Find where the given text appears and provide that cell's center as (X, Y) coordinate. 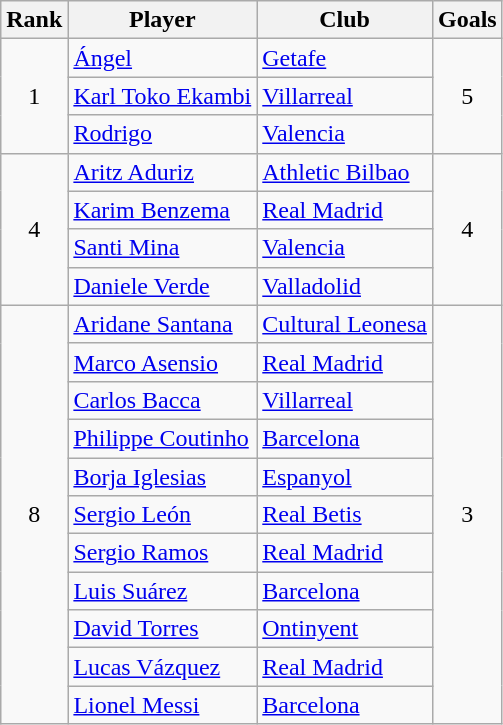
Santi Mina (162, 248)
Aridane Santana (162, 324)
Sergio León (162, 515)
Marco Asensio (162, 362)
Sergio Ramos (162, 553)
Ontinyent (345, 629)
Espanyol (345, 477)
1 (34, 96)
Borja Iglesias (162, 477)
Carlos Bacca (162, 400)
Rank (34, 20)
Karl Toko Ekambi (162, 96)
Aritz Aduriz (162, 172)
Valladolid (345, 286)
Karim Benzema (162, 210)
Club (345, 20)
Cultural Leonesa (345, 324)
8 (34, 514)
Daniele Verde (162, 286)
Ángel (162, 58)
Getafe (345, 58)
Real Betis (345, 515)
Luis Suárez (162, 591)
Lucas Vázquez (162, 667)
Lionel Messi (162, 705)
3 (467, 514)
Rodrigo (162, 134)
5 (467, 96)
David Torres (162, 629)
Player (162, 20)
Philippe Coutinho (162, 438)
Goals (467, 20)
Athletic Bilbao (345, 172)
